Determine the (x, y) coordinate at the center of the cell enclosing the given text.  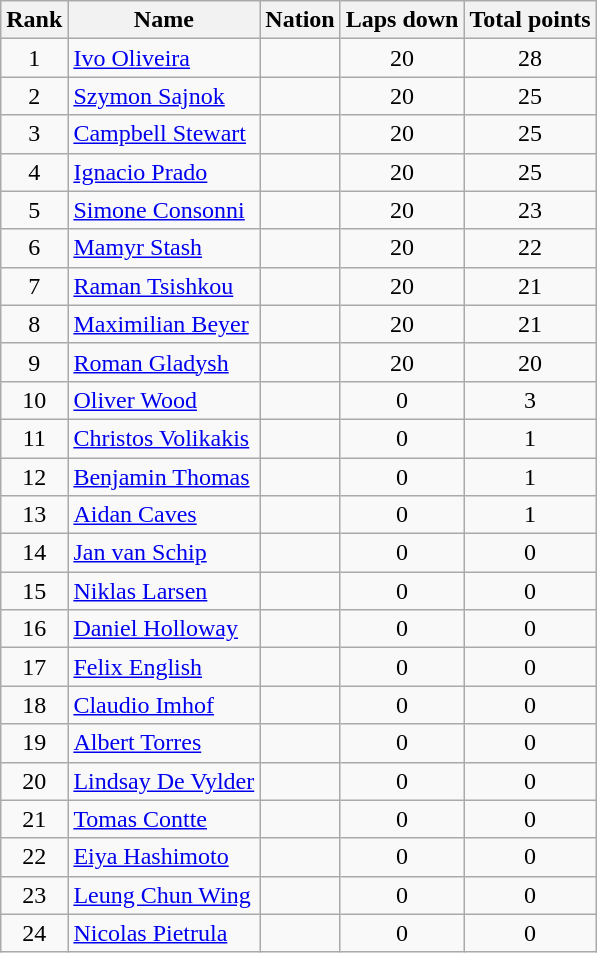
Campbell Stewart (164, 134)
Leung Chun Wing (164, 895)
Oliver Wood (164, 400)
5 (34, 210)
17 (34, 667)
Mamyr Stash (164, 248)
8 (34, 324)
9 (34, 362)
Felix English (164, 667)
2 (34, 96)
24 (34, 933)
Niklas Larsen (164, 591)
11 (34, 438)
Raman Tsishkou (164, 286)
Tomas Contte (164, 819)
Nicolas Pietrula (164, 933)
Lindsay De Vylder (164, 781)
10 (34, 400)
Claudio Imhof (164, 705)
16 (34, 629)
Roman Gladysh (164, 362)
4 (34, 172)
19 (34, 743)
Ignacio Prado (164, 172)
7 (34, 286)
28 (530, 58)
Nation (300, 20)
Eiya Hashimoto (164, 857)
Daniel Holloway (164, 629)
6 (34, 248)
12 (34, 477)
Christos Volikakis (164, 438)
Rank (34, 20)
Name (164, 20)
15 (34, 591)
Jan van Schip (164, 553)
Laps down (402, 20)
Simone Consonni (164, 210)
Total points (530, 20)
14 (34, 553)
Szymon Sajnok (164, 96)
18 (34, 705)
Benjamin Thomas (164, 477)
Albert Torres (164, 743)
13 (34, 515)
Maximilian Beyer (164, 324)
Ivo Oliveira (164, 58)
Aidan Caves (164, 515)
